From the cell containing the given text, extract its center point as (x, y) coordinate. 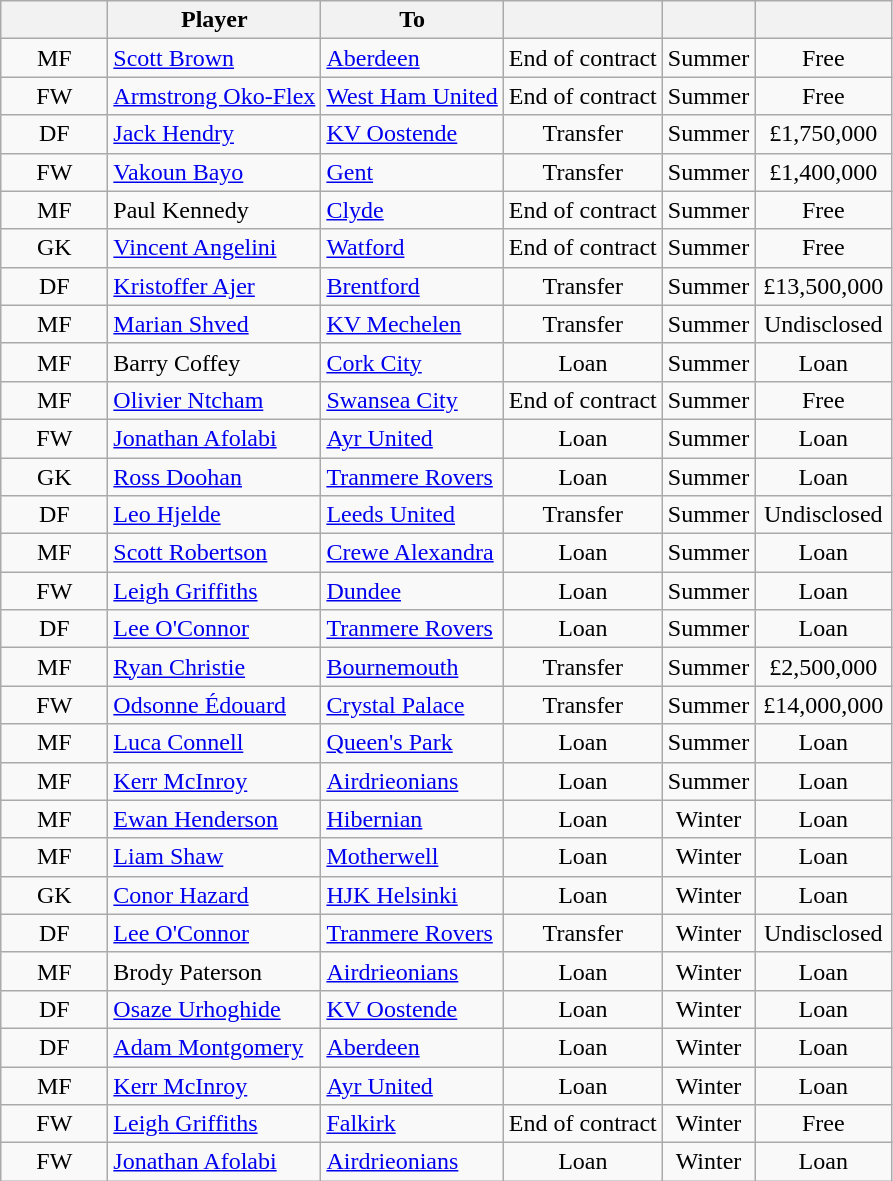
Kristoffer Ajer (214, 286)
Ewan Henderson (214, 819)
Player (214, 20)
Watford (412, 248)
Queen's Park (412, 743)
Ross Doohan (214, 477)
Armstrong Oko-Flex (214, 96)
£13,500,000 (824, 286)
Gent (412, 172)
Vincent Angelini (214, 248)
Dundee (412, 591)
Marian Shved (214, 324)
Olivier Ntcham (214, 400)
Scott Robertson (214, 553)
Adam Montgomery (214, 1047)
Barry Coffey (214, 362)
Vakoun Bayo (214, 172)
Crewe Alexandra (412, 553)
Leo Hjelde (214, 515)
Cork City (412, 362)
To (412, 20)
Leeds United (412, 515)
Luca Connell (214, 743)
Brentford (412, 286)
West Ham United (412, 96)
Clyde (412, 210)
KV Mechelen (412, 324)
Paul Kennedy (214, 210)
Osaze Urhoghide (214, 1009)
Odsonne Édouard (214, 705)
Jack Hendry (214, 134)
£14,000,000 (824, 705)
£2,500,000 (824, 667)
HJK Helsinki (412, 895)
Swansea City (412, 400)
£1,750,000 (824, 134)
Brody Paterson (214, 971)
Motherwell (412, 857)
Crystal Palace (412, 705)
Liam Shaw (214, 857)
£1,400,000 (824, 172)
Scott Brown (214, 58)
Bournemouth (412, 667)
Hibernian (412, 819)
Falkirk (412, 1124)
Conor Hazard (214, 895)
Ryan Christie (214, 667)
